Determine the [x, y] coordinate at the center of the cell enclosing the given text.  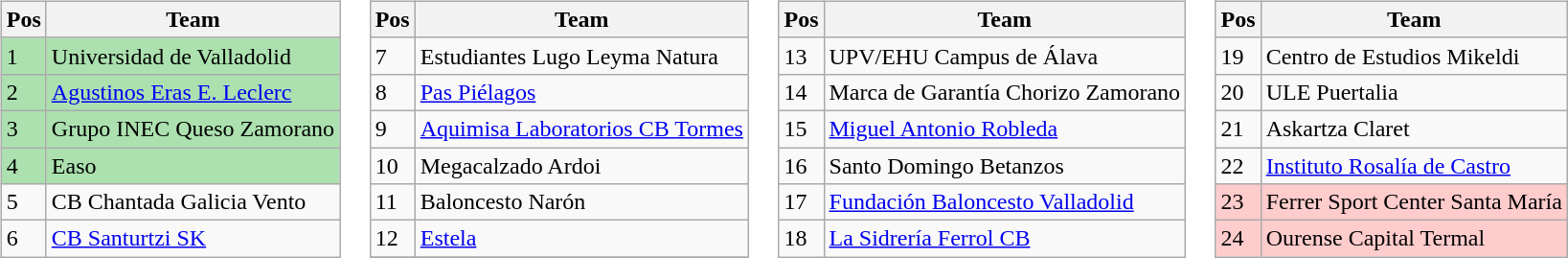
ULE Puertalia [1414, 92]
Universidad de Valladolid [193, 56]
Aquimisa Laboratorios CB Tormes [581, 129]
4 [23, 166]
8 [393, 92]
10 [393, 166]
CB Chantada Galicia Vento [193, 202]
Fundación Baloncesto Valladolid [1005, 202]
Ourense Capital Termal [1414, 239]
Pas Piélagos [581, 92]
22 [1238, 166]
23 [1238, 202]
Grupo INEC Queso Zamorano [193, 129]
UPV/EHU Campus de Álava [1005, 56]
14 [801, 92]
18 [801, 239]
Megacalzado Ardoi [581, 166]
12 [393, 239]
Estela [581, 239]
Centro de Estudios Mikeldi [1414, 56]
11 [393, 202]
13 [801, 56]
19 [1238, 56]
Agustinos Eras E. Leclerc [193, 92]
20 [1238, 92]
Askartza Claret [1414, 129]
CB Santurtzi SK [193, 239]
21 [1238, 129]
Estudiantes Lugo Leyma Natura [581, 56]
Instituto Rosalía de Castro [1414, 166]
1 [23, 56]
24 [1238, 239]
17 [801, 202]
Santo Domingo Betanzos [1005, 166]
Easo [193, 166]
7 [393, 56]
Ferrer Sport Center Santa María [1414, 202]
Marca de Garantía Chorizo Zamorano [1005, 92]
3 [23, 129]
16 [801, 166]
6 [23, 239]
La Sidrería Ferrol CB [1005, 239]
Miguel Antonio Robleda [1005, 129]
5 [23, 202]
Baloncesto Narón [581, 202]
15 [801, 129]
9 [393, 129]
2 [23, 92]
